Identify which cell holds the provided text, then report its [X, Y] central coordinate. 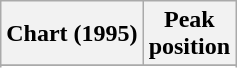
Chart (1995) [72, 34]
Peakposition [189, 34]
